Locate the cell with the specified text and output its (X, Y) center coordinate. 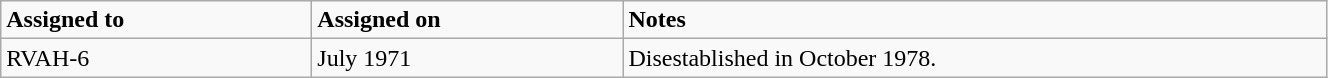
July 1971 (468, 58)
Assigned to (156, 20)
Disestablished in October 1978. (975, 58)
Notes (975, 20)
Assigned on (468, 20)
RVAH-6 (156, 58)
